Return [X, Y] of the center of cell containing provided text 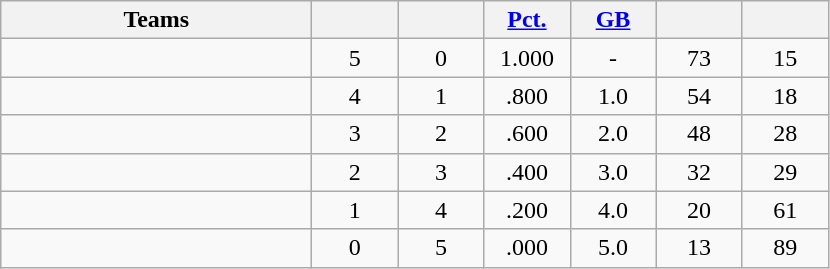
61 [785, 210]
1.000 [527, 58]
4.0 [613, 210]
GB [613, 20]
15 [785, 58]
Pct. [527, 20]
.800 [527, 96]
20 [699, 210]
3.0 [613, 172]
29 [785, 172]
Teams [156, 20]
.000 [527, 248]
18 [785, 96]
32 [699, 172]
73 [699, 58]
5.0 [613, 248]
13 [699, 248]
.600 [527, 134]
- [613, 58]
.400 [527, 172]
89 [785, 248]
48 [699, 134]
2.0 [613, 134]
1.0 [613, 96]
54 [699, 96]
28 [785, 134]
.200 [527, 210]
